Return [X, Y] of the center of cell containing provided text 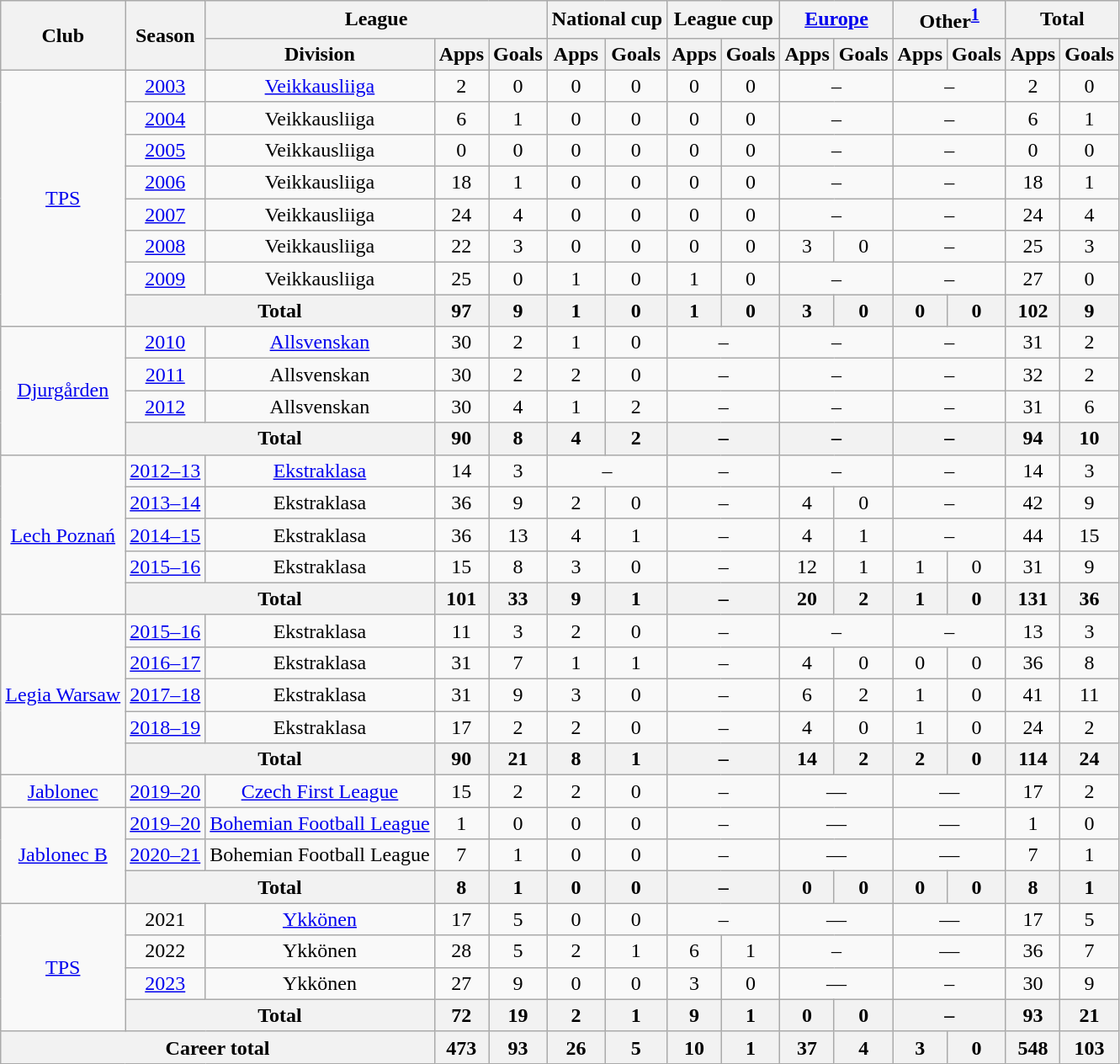
22 [461, 247]
Lech Poznań [63, 535]
Europe [836, 20]
2011 [165, 375]
2018–19 [165, 727]
548 [1032, 1047]
114 [1032, 759]
2016–17 [165, 662]
Division [320, 54]
2013–14 [165, 503]
National cup [607, 20]
32 [1032, 375]
2020–21 [165, 855]
94 [1032, 439]
103 [1090, 1047]
2022 [165, 951]
Czech First League [320, 791]
2009 [165, 279]
Season [165, 35]
101 [461, 598]
League [377, 20]
44 [1032, 535]
Legia Warsaw [63, 694]
2010 [165, 343]
33 [518, 598]
26 [576, 1047]
2012 [165, 407]
2005 [165, 150]
2004 [165, 118]
131 [1032, 598]
2007 [165, 215]
28 [461, 951]
473 [461, 1047]
41 [1032, 695]
42 [1032, 503]
12 [807, 567]
2003 [165, 86]
Jablonec B [63, 855]
37 [807, 1047]
97 [461, 311]
Djurgården [63, 391]
2017–18 [165, 695]
2014–15 [165, 535]
2008 [165, 247]
20 [807, 598]
Career total [217, 1047]
2023 [165, 983]
72 [461, 1015]
2006 [165, 183]
Club [63, 35]
19 [518, 1015]
102 [1032, 311]
League cup [724, 20]
Jablonec [63, 791]
2021 [165, 919]
Other1 [949, 20]
2012–13 [165, 471]
